Capture the cell that displays the provided text and extract its [x, y] central coordinate. 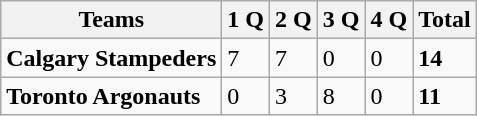
2 Q [294, 20]
Total [445, 20]
Teams [112, 20]
8 [341, 96]
4 Q [389, 20]
1 Q [246, 20]
3 [294, 96]
Calgary Stampeders [112, 58]
11 [445, 96]
14 [445, 58]
3 Q [341, 20]
Toronto Argonauts [112, 96]
